Identify which cell holds the provided text, then report its (x, y) central coordinate. 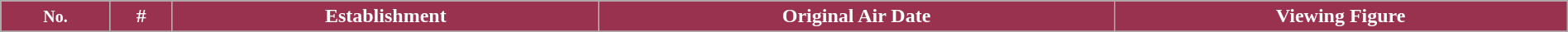
Original Air Date (857, 16)
No. (55, 16)
# (141, 16)
Viewing Figure (1341, 16)
Establishment (385, 16)
